Pinpoint the cell where the given text exists, returning its [x, y] midpoint coordinate. 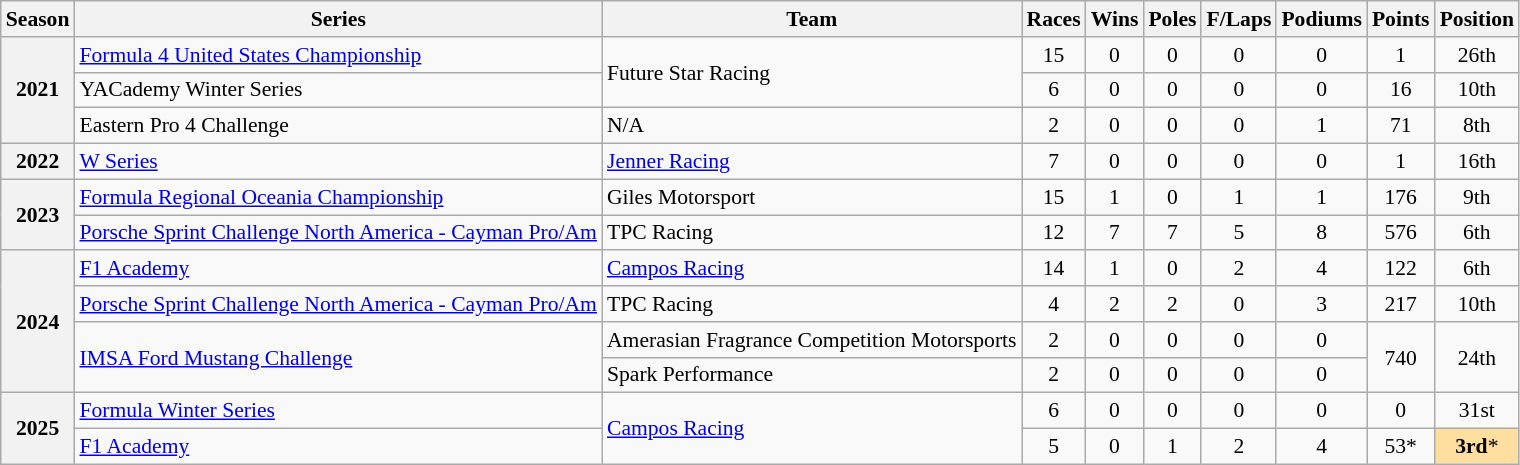
Podiums [1322, 19]
576 [1401, 233]
16 [1401, 90]
12 [1054, 233]
F/Laps [1238, 19]
9th [1477, 197]
8 [1322, 233]
16th [1477, 162]
176 [1401, 197]
Formula 4 United States Championship [338, 55]
Poles [1172, 19]
31st [1477, 411]
Giles Motorsport [812, 197]
Jenner Racing [812, 162]
Races [1054, 19]
2024 [38, 322]
Position [1477, 19]
Team [812, 19]
122 [1401, 269]
Spark Performance [812, 375]
Wins [1115, 19]
Points [1401, 19]
Amerasian Fragrance Competition Motorsports [812, 340]
Formula Regional Oceania Championship [338, 197]
2022 [38, 162]
2025 [38, 428]
53* [1401, 447]
8th [1477, 126]
2021 [38, 90]
Eastern Pro 4 Challenge [338, 126]
71 [1401, 126]
740 [1401, 358]
2023 [38, 214]
24th [1477, 358]
IMSA Ford Mustang Challenge [338, 358]
Series [338, 19]
YACademy Winter Series [338, 90]
W Series [338, 162]
Season [38, 19]
14 [1054, 269]
217 [1401, 304]
Future Star Racing [812, 72]
3 [1322, 304]
26th [1477, 55]
N/A [812, 126]
Formula Winter Series [338, 411]
3rd* [1477, 447]
